Determine the [x, y] coordinate at the center of the cell enclosing the given text.  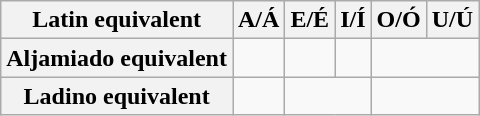
Latin equivalent [117, 20]
I/Í [353, 20]
Aljamiado equivalent [117, 58]
Ladino equivalent [117, 96]
E/É [310, 20]
U/Ú [452, 20]
A/Á [258, 20]
O/Ó [398, 20]
